Scan for the cell matching the given text and deliver its [x, y] coordinate at center. 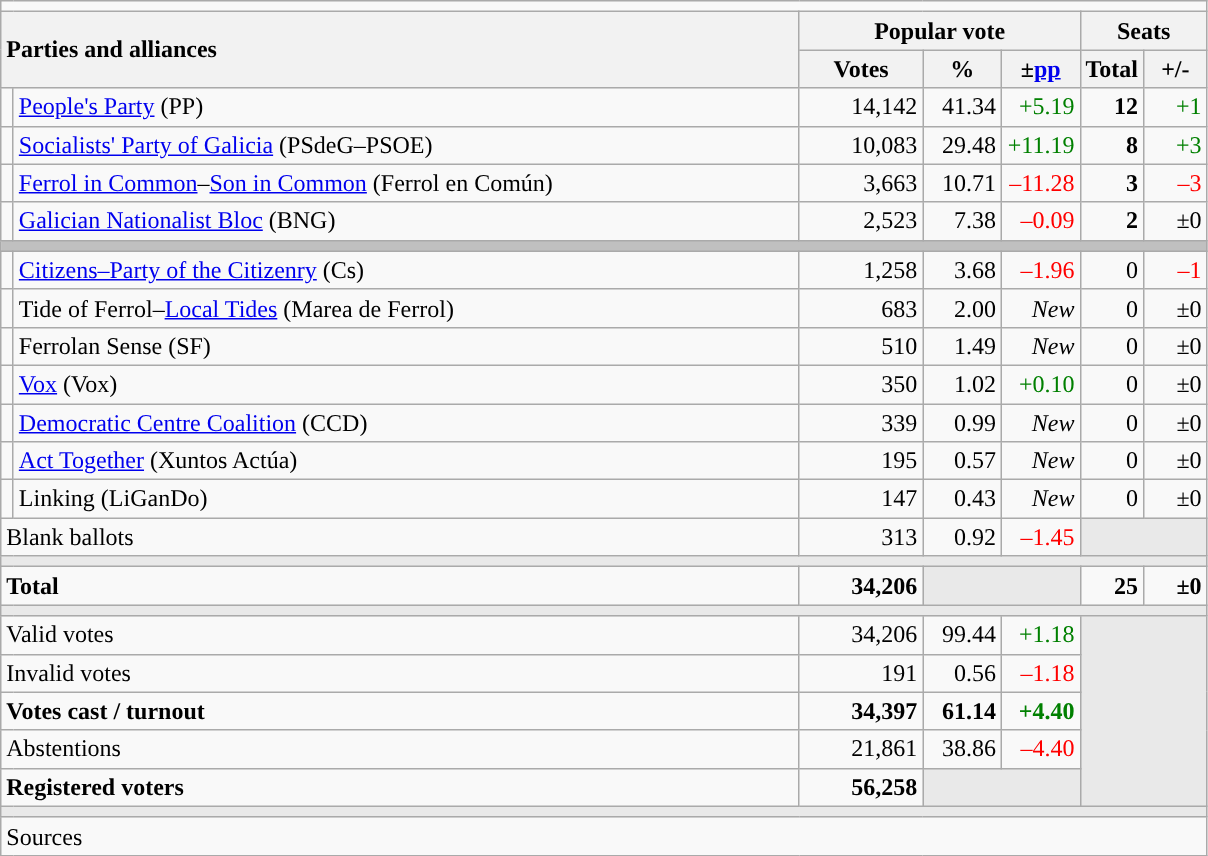
1,258 [861, 270]
21,861 [861, 749]
Parties and alliances [400, 50]
191 [861, 673]
34,397 [861, 711]
Registered voters [400, 787]
Votes [861, 69]
–1.18 [1040, 673]
3 [1112, 183]
8 [1112, 145]
Ferrolan Sense (SF) [406, 346]
+5.19 [1040, 107]
Citizens–Party of the Citizenry (Cs) [406, 270]
339 [861, 423]
0.92 [962, 537]
10,083 [861, 145]
195 [861, 461]
Seats [1144, 31]
+/- [1176, 69]
+1.18 [1040, 635]
0.56 [962, 673]
3,663 [861, 183]
313 [861, 537]
12 [1112, 107]
Valid votes [400, 635]
Popular vote [940, 31]
People's Party (PP) [406, 107]
Galician Nationalist Bloc (BNG) [406, 221]
2,523 [861, 221]
2 [1112, 221]
–4.40 [1040, 749]
3.68 [962, 270]
2.00 [962, 308]
+4.40 [1040, 711]
Democratic Centre Coalition (CCD) [406, 423]
0.99 [962, 423]
683 [861, 308]
–1 [1176, 270]
1.49 [962, 346]
Votes cast / turnout [400, 711]
14,142 [861, 107]
+0.10 [1040, 384]
–3 [1176, 183]
510 [861, 346]
±pp [1040, 69]
+3 [1176, 145]
–11.28 [1040, 183]
–1.96 [1040, 270]
350 [861, 384]
7.38 [962, 221]
+11.19 [1040, 145]
99.44 [962, 635]
Invalid votes [400, 673]
Socialists' Party of Galicia (PSdeG–PSOE) [406, 145]
41.34 [962, 107]
Blank ballots [400, 537]
147 [861, 499]
38.86 [962, 749]
+1 [1176, 107]
Linking (LiGanDo) [406, 499]
56,258 [861, 787]
Sources [604, 836]
0.43 [962, 499]
61.14 [962, 711]
Tide of Ferrol–Local Tides (Marea de Ferrol) [406, 308]
0.57 [962, 461]
Abstentions [400, 749]
–1.45 [1040, 537]
1.02 [962, 384]
–0.09 [1040, 221]
25 [1112, 586]
Ferrol in Common–Son in Common (Ferrol en Común) [406, 183]
10.71 [962, 183]
% [962, 69]
Act Together (Xuntos Actúa) [406, 461]
29.48 [962, 145]
Vox (Vox) [406, 384]
